Detect which cell encompasses the target text, then output its (x, y) center coordinate. 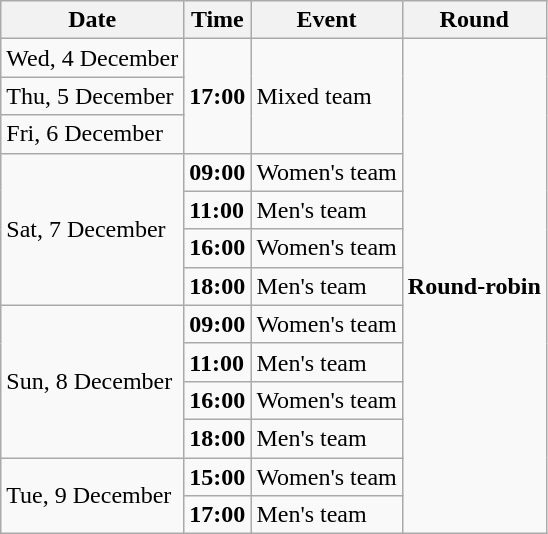
Event (326, 20)
Mixed team (326, 96)
Thu, 5 December (92, 96)
Sat, 7 December (92, 229)
Tue, 9 December (92, 496)
Round-robin (474, 286)
Fri, 6 December (92, 134)
Round (474, 20)
15:00 (218, 477)
Time (218, 20)
Wed, 4 December (92, 58)
Sun, 8 December (92, 381)
Date (92, 20)
